Scan for the cell matching the given text and deliver its [x, y] coordinate at center. 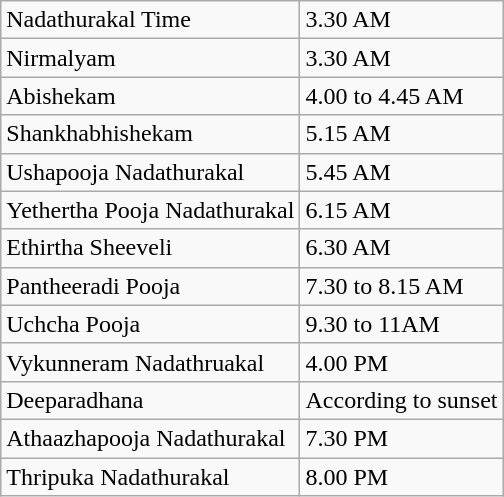
4.00 to 4.45 AM [402, 96]
Nadathurakal Time [150, 20]
7.30 to 8.15 AM [402, 286]
7.30 PM [402, 438]
4.00 PM [402, 362]
Abishekam [150, 96]
5.45 AM [402, 172]
6.15 AM [402, 210]
Vykunneram Nadathruakal [150, 362]
Uchcha Pooja [150, 324]
Nirmalyam [150, 58]
Ushapooja Nadathurakal [150, 172]
Ethirtha Sheeveli [150, 248]
5.15 AM [402, 134]
Athaazhapooja Nadathurakal [150, 438]
Pantheeradi Pooja [150, 286]
Yethertha Pooja Nadathurakal [150, 210]
9.30 to 11AM [402, 324]
6.30 AM [402, 248]
8.00 PM [402, 477]
Shankhabhishekam [150, 134]
According to sunset [402, 400]
Thripuka Nadathurakal [150, 477]
Deeparadhana [150, 400]
